Determine the (x, y) coordinate at the center of the cell enclosing the given text.  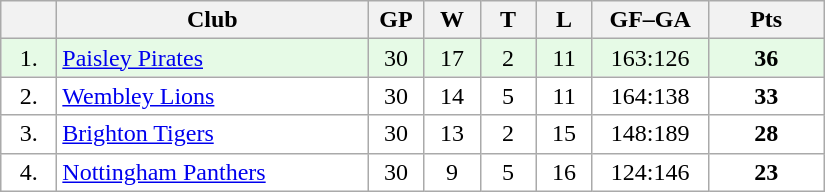
17 (452, 58)
36 (766, 58)
163:126 (650, 58)
T (508, 20)
GP (396, 20)
14 (452, 96)
Club (212, 20)
GF–GA (650, 20)
Paisley Pirates (212, 58)
9 (452, 172)
124:146 (650, 172)
1. (29, 58)
23 (766, 172)
33 (766, 96)
L (564, 20)
28 (766, 134)
148:189 (650, 134)
Pts (766, 20)
Wembley Lions (212, 96)
Nottingham Panthers (212, 172)
164:138 (650, 96)
Brighton Tigers (212, 134)
15 (564, 134)
13 (452, 134)
W (452, 20)
2. (29, 96)
16 (564, 172)
3. (29, 134)
4. (29, 172)
